Identify which cell holds the provided text, then report its (X, Y) central coordinate. 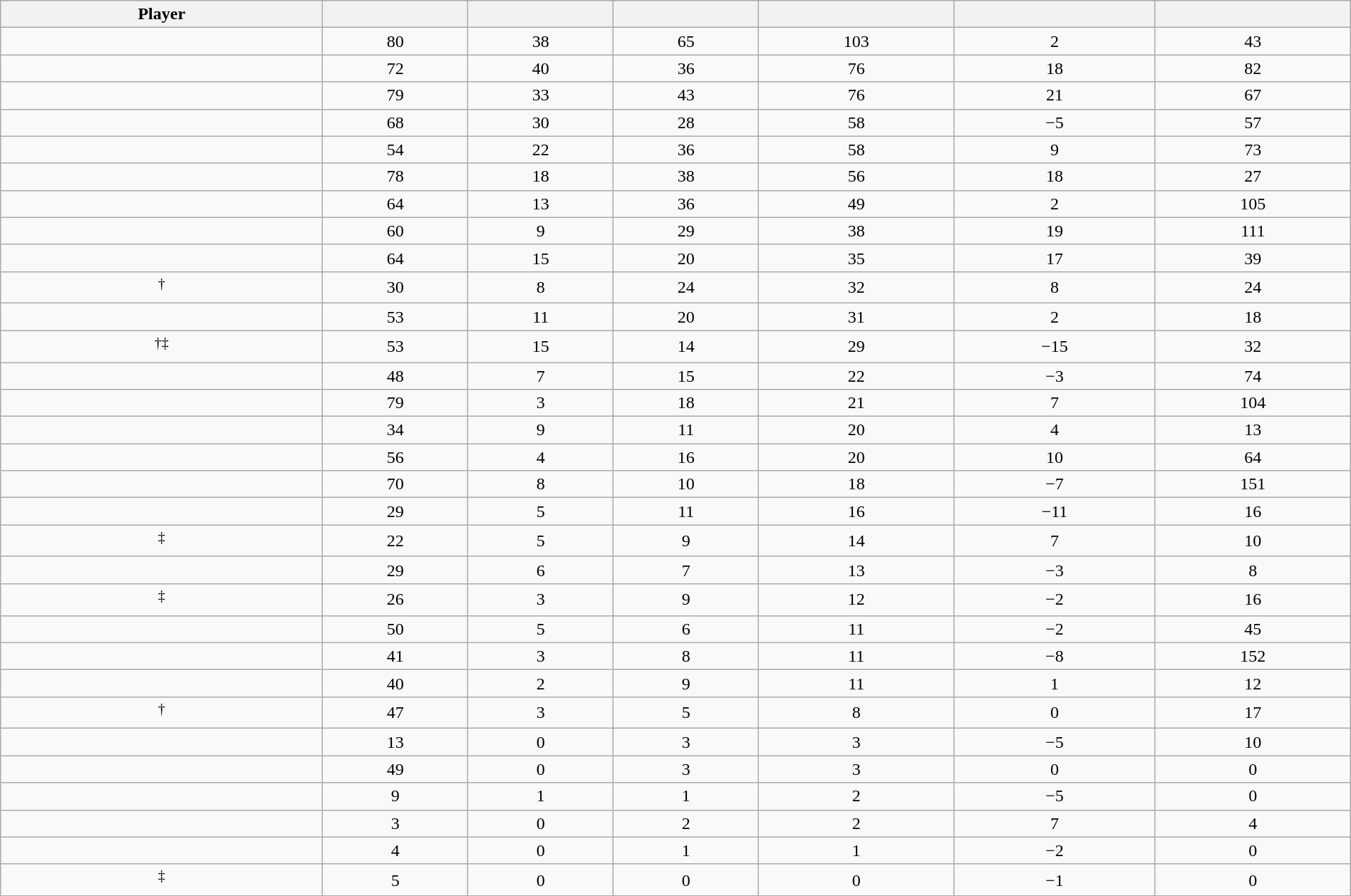
74 (1253, 376)
104 (1253, 403)
73 (1253, 150)
80 (395, 41)
19 (1055, 231)
67 (1253, 95)
82 (1253, 68)
48 (395, 376)
54 (395, 150)
57 (1253, 123)
−15 (1055, 346)
Player (162, 14)
−7 (1055, 484)
−8 (1055, 656)
152 (1253, 656)
103 (856, 41)
72 (395, 68)
105 (1253, 204)
50 (395, 629)
41 (395, 656)
65 (686, 41)
34 (395, 430)
−11 (1055, 511)
28 (686, 123)
68 (395, 123)
31 (856, 317)
†‡ (162, 346)
60 (395, 231)
35 (856, 258)
39 (1253, 258)
26 (395, 600)
−1 (1055, 880)
78 (395, 177)
70 (395, 484)
27 (1253, 177)
151 (1253, 484)
111 (1253, 231)
47 (395, 712)
33 (541, 95)
45 (1253, 629)
